Determine the (x, y) coordinate at the center of the cell enclosing the given text.  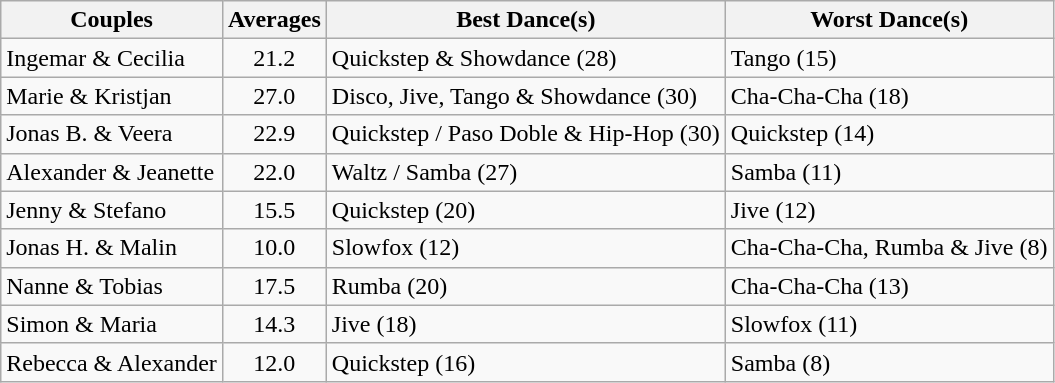
12.0 (274, 362)
Marie & Kristjan (112, 96)
21.2 (274, 58)
Rebecca & Alexander (112, 362)
Best Dance(s) (526, 20)
Averages (274, 20)
Quickstep (20) (526, 210)
Cha-Cha-Cha (18) (889, 96)
17.5 (274, 286)
Slowfox (11) (889, 324)
Ingemar & Cecilia (112, 58)
14.3 (274, 324)
Quickstep (14) (889, 134)
Alexander & Jeanette (112, 172)
22.9 (274, 134)
Waltz / Samba (27) (526, 172)
Slowfox (12) (526, 248)
10.0 (274, 248)
Cha-Cha-Cha, Rumba & Jive (8) (889, 248)
Cha-Cha-Cha (13) (889, 286)
Quickstep & Showdance (28) (526, 58)
Jonas H. & Malin (112, 248)
Rumba (20) (526, 286)
Jive (18) (526, 324)
Nanne & Tobias (112, 286)
Samba (8) (889, 362)
Couples (112, 20)
Tango (15) (889, 58)
Jenny & Stefano (112, 210)
Quickstep / Paso Doble & Hip-Hop (30) (526, 134)
Jive (12) (889, 210)
27.0 (274, 96)
Worst Dance(s) (889, 20)
Samba (11) (889, 172)
Quickstep (16) (526, 362)
Jonas B. & Veera (112, 134)
15.5 (274, 210)
Disco, Jive, Tango & Showdance (30) (526, 96)
22.0 (274, 172)
Simon & Maria (112, 324)
